Identify which cell holds the provided text, then report its [x, y] central coordinate. 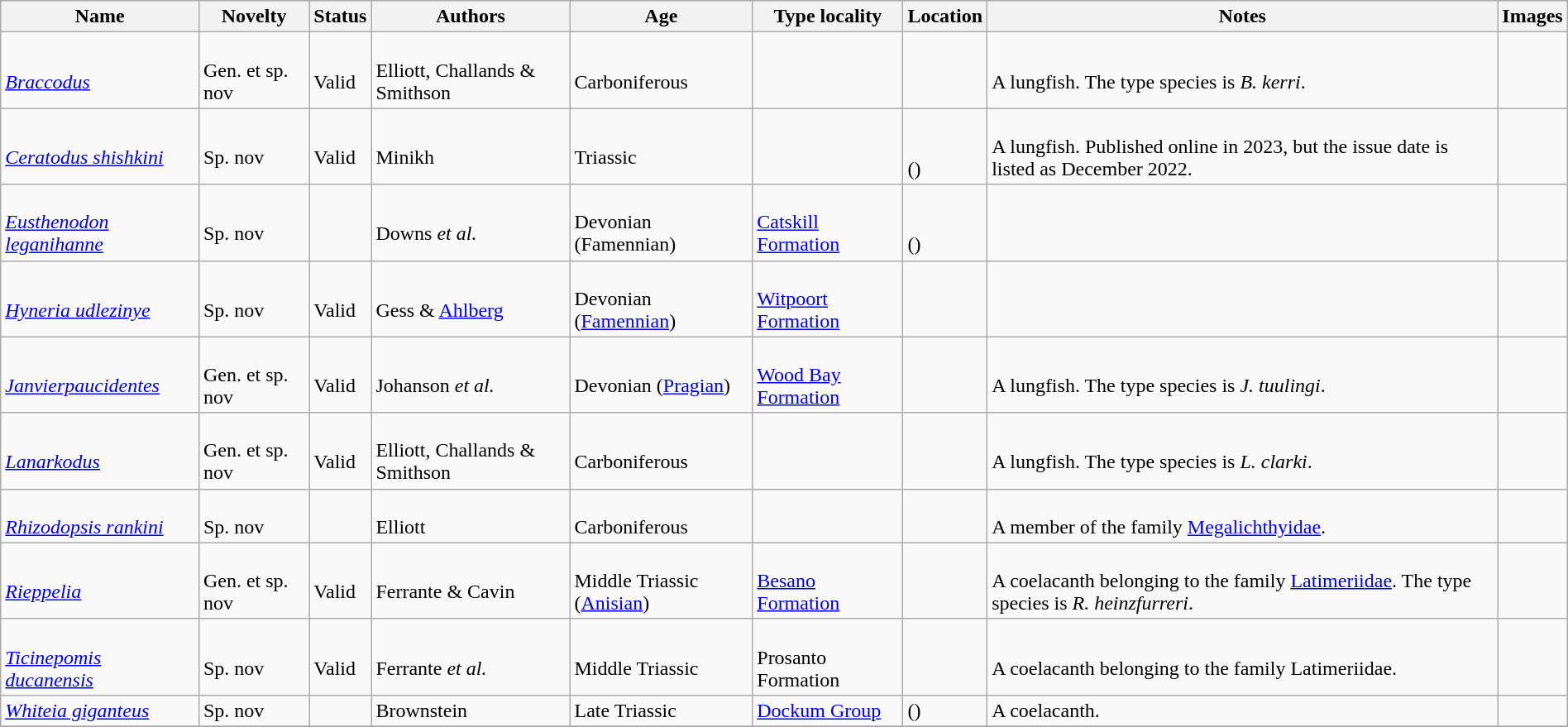
Notes [1242, 17]
Images [1532, 17]
Brownstein [471, 710]
Hyneria udlezinye [100, 299]
Eusthenodon leganihanne [100, 222]
A member of the family Megalichthyidae. [1242, 516]
Gess & Ahlberg [471, 299]
Rieppelia [100, 581]
Devonian (Pragian) [662, 375]
Witpoort Formation [828, 299]
Authors [471, 17]
Age [662, 17]
Ferrante & Cavin [471, 581]
Middle Triassic [662, 657]
Rhizodopsis rankini [100, 516]
Status [341, 17]
Type locality [828, 17]
Location [945, 17]
Middle Triassic (Anisian) [662, 581]
A coelacanth belonging to the family Latimeriidae. [1242, 657]
Catskill Formation [828, 222]
Ferrante et al. [471, 657]
A coelacanth. [1242, 710]
Ceratodus shishkini [100, 146]
Prosanto Formation [828, 657]
A lungfish. The type species is B. kerri. [1242, 70]
A lungfish. The type species is J. tuulingi. [1242, 375]
Elliott [471, 516]
Novelty [253, 17]
Dockum Group [828, 710]
Johanson et al. [471, 375]
Lanarkodus [100, 451]
A coelacanth belonging to the family Latimeriidae. The type species is R. heinzfurreri. [1242, 581]
Besano Formation [828, 581]
Late Triassic [662, 710]
Triassic [662, 146]
Janvierpaucidentes [100, 375]
Minikh [471, 146]
Ticinepomis ducanensis [100, 657]
A lungfish. Published online in 2023, but the issue date is listed as December 2022. [1242, 146]
Name [100, 17]
A lungfish. The type species is L. clarki. [1242, 451]
Braccodus [100, 70]
Whiteia giganteus [100, 710]
Wood Bay Formation [828, 375]
Downs et al. [471, 222]
